Output the [X, Y] coordinate of the center of the cell containing the given text.  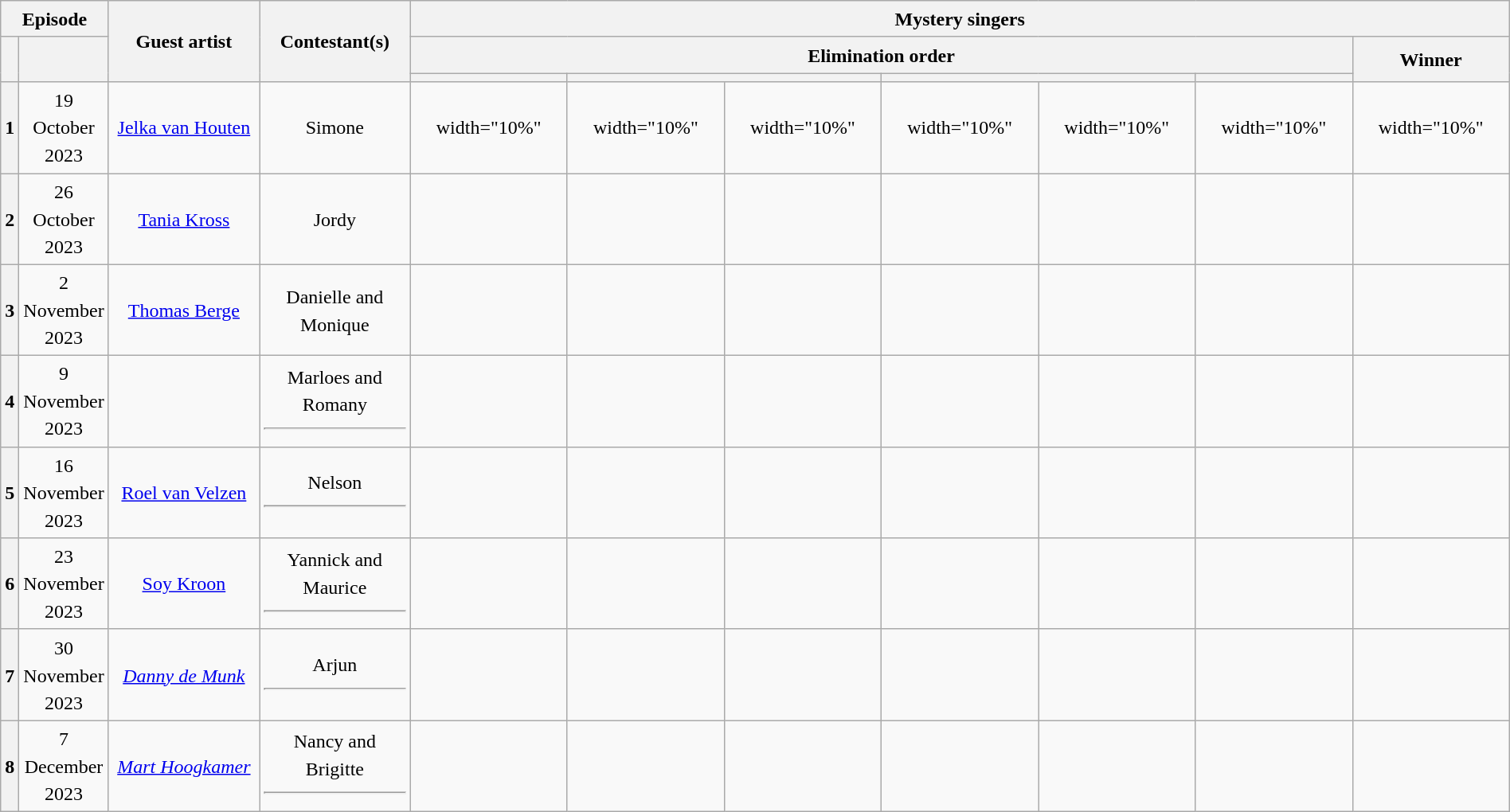
3 [10, 310]
Nelson [334, 492]
5 [10, 492]
2 [10, 220]
16 November 2023 [64, 492]
Mart Hoogkamer [183, 766]
6 [10, 584]
26 October 2023 [64, 220]
Tania Kross [183, 220]
Arjun [334, 675]
Soy Kroon [183, 584]
8 [10, 766]
19 October 2023 [64, 127]
Marloes and Romany [334, 401]
Danny de Munk [183, 675]
Simone [334, 127]
Contestant(s) [334, 41]
Guest artist [183, 41]
Winner [1430, 59]
Thomas Berge [183, 310]
9 November 2023 [64, 401]
7 [10, 675]
Mystery singers [960, 19]
4 [10, 401]
Episode [54, 19]
7 December 2023 [64, 766]
Yannick and Maurice [334, 584]
Nancy and Brigitte [334, 766]
1 [10, 127]
Roel van Velzen [183, 492]
2 November 2023 [64, 310]
Elimination order [881, 55]
23 November 2023 [64, 584]
Jelka van Houten [183, 127]
Jordy [334, 220]
Danielle and Monique [334, 310]
30 November 2023 [64, 675]
